Provide the [X, Y] coordinate of the cell's center where the given text is located.  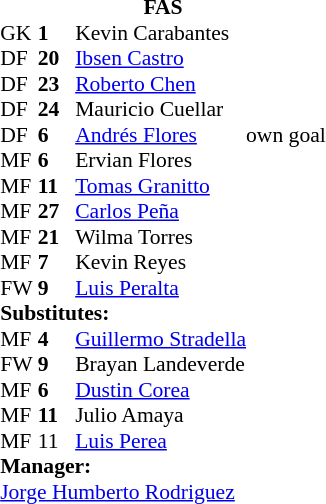
GK [19, 32]
Ibsen Castro [160, 58]
Kevin Carabantes [160, 32]
own goal [286, 134]
Luis Perea [160, 440]
1 [57, 32]
4 [57, 338]
21 [57, 236]
Manager: [163, 466]
Dustin Corea [160, 389]
23 [57, 83]
Julio Amaya [160, 415]
Kevin Reyes [160, 262]
7 [57, 262]
24 [57, 109]
27 [57, 211]
Luis Peralta [160, 287]
Roberto Chen [160, 83]
Guillermo Stradella [160, 338]
Jorge Humberto Rodriguez [163, 491]
Mauricio Cuellar [160, 109]
20 [57, 58]
Andrés Flores [160, 134]
Brayan Landeverde [160, 364]
Ervian Flores [160, 160]
Substitutes: [163, 313]
Carlos Peña [160, 211]
Tomas Granitto [160, 185]
Wilma Torres [160, 236]
